Output the [x, y] coordinate of the center of the cell containing the given text.  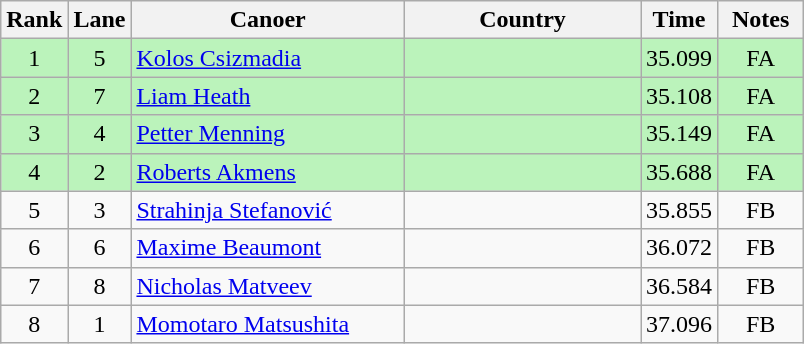
35.688 [680, 172]
Strahinja Stefanović [268, 210]
36.584 [680, 286]
Roberts Akmens [268, 172]
35.099 [680, 58]
Maxime Beaumont [268, 248]
Momotaro Matsushita [268, 324]
Liam Heath [268, 96]
Lane [100, 20]
35.855 [680, 210]
Rank [34, 20]
35.149 [680, 134]
36.072 [680, 248]
35.108 [680, 96]
Kolos Csizmadia [268, 58]
Petter Menning [268, 134]
Canoer [268, 20]
Notes [761, 20]
Nicholas Matveev [268, 286]
Time [680, 20]
Country [522, 20]
37.096 [680, 324]
